Identify which cell holds the provided text, then report its [x, y] central coordinate. 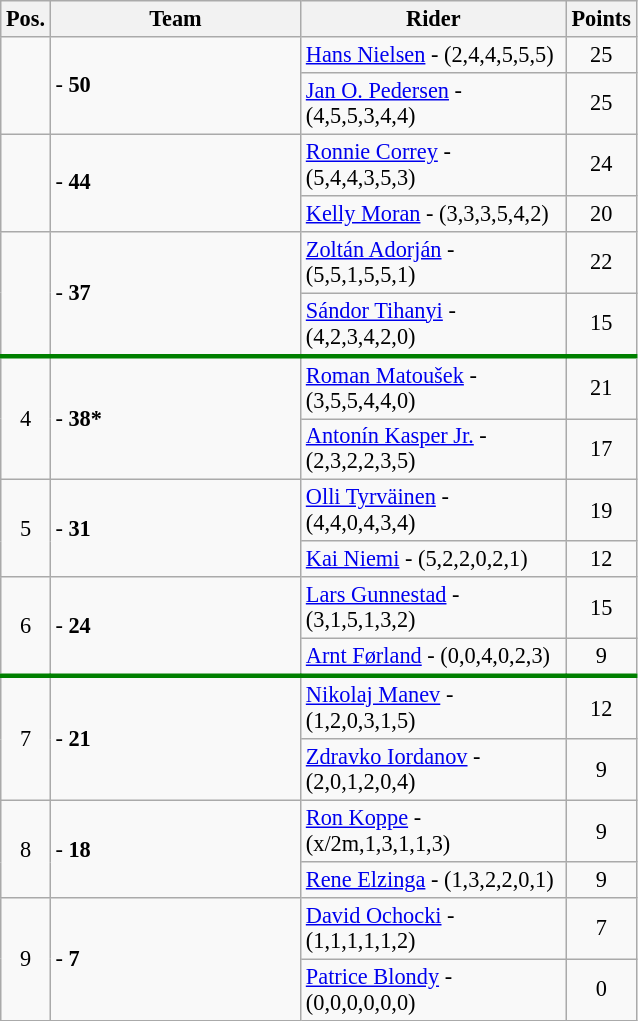
Arnt Førland - (0,0,4,0,2,3) [434, 656]
Kelly Moran - (3,3,3,5,4,2) [434, 213]
- 50 [175, 86]
8 [26, 848]
- 44 [175, 182]
20 [601, 213]
Roman Matoušek - (3,5,5,4,4,0) [434, 386]
Patrice Blondy - (0,0,0,0,0,0) [434, 990]
Ron Koppe - (x/2m,1,3,1,1,3) [434, 830]
Sándor Tihanyi - (4,2,3,4,2,0) [434, 324]
Lars Gunnestad - (3,1,5,1,3,2) [434, 608]
5 [26, 528]
David Ochocki - (1,1,1,1,1,2) [434, 928]
Zoltán Adorján - (5,5,1,5,5,1) [434, 262]
Team [175, 19]
Points [601, 19]
0 [601, 990]
24 [601, 164]
- 7 [175, 960]
6 [26, 626]
4 [26, 417]
- 37 [175, 293]
Pos. [26, 19]
- 21 [175, 738]
Olli Tyrväinen - (4,4,0,4,3,4) [434, 510]
- 38* [175, 417]
Zdravko Iordanov - (2,0,1,2,0,4) [434, 770]
17 [601, 448]
Rene Elzinga - (1,3,2,2,0,1) [434, 880]
Rider [434, 19]
- 18 [175, 848]
- 31 [175, 528]
Kai Niemi - (5,2,2,0,2,1) [434, 559]
Nikolaj Manev - (1,2,0,3,1,5) [434, 708]
Hans Nielsen - (2,4,4,5,5,5) [434, 55]
Ronnie Correy - (5,4,4,3,5,3) [434, 164]
19 [601, 510]
- 24 [175, 626]
Jan O. Pedersen - (4,5,5,3,4,4) [434, 102]
Antonín Kasper Jr. - (2,3,2,2,3,5) [434, 448]
21 [601, 386]
22 [601, 262]
